From the cell containing the given text, extract its center point as [X, Y] coordinate. 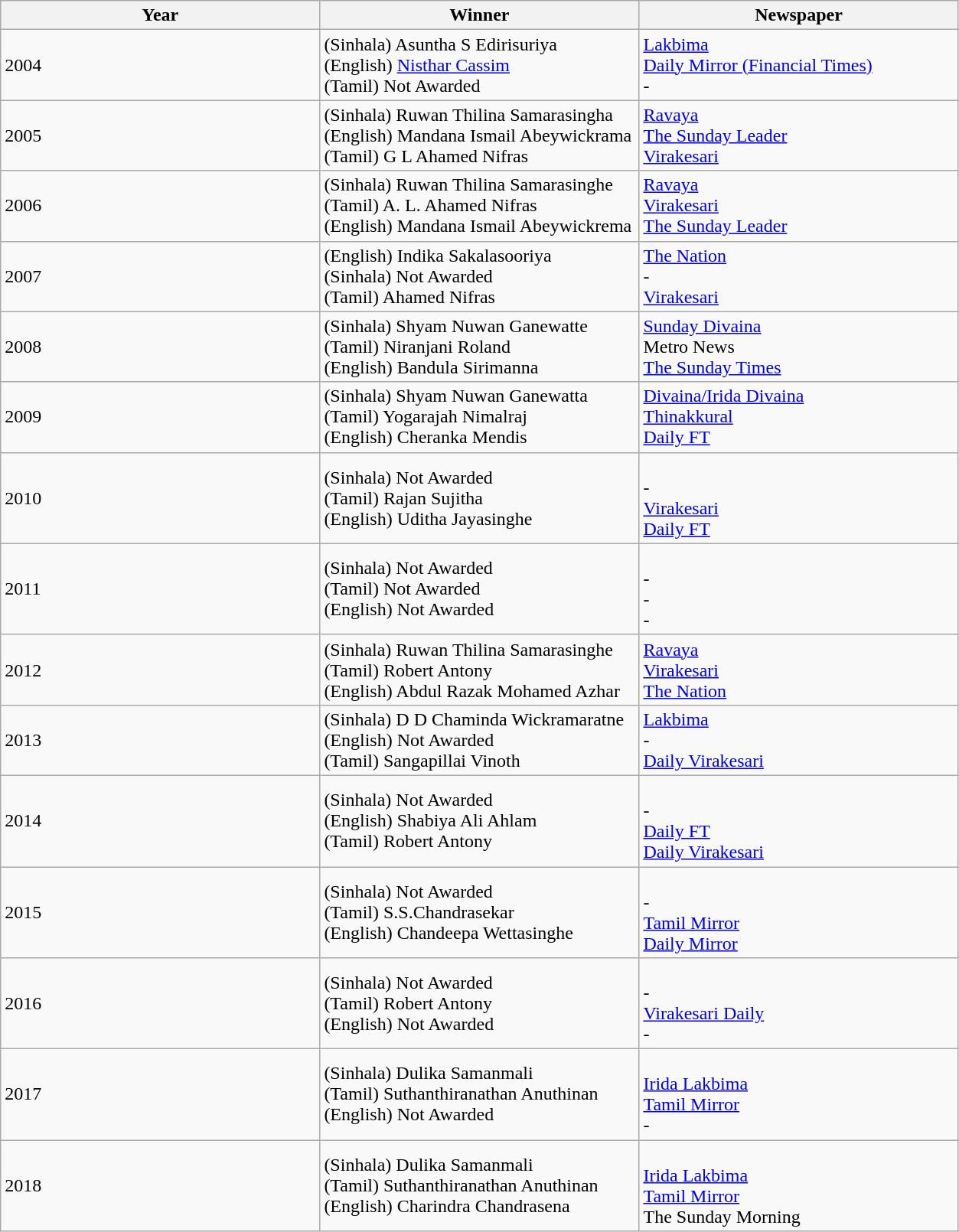
RavayaVirakesariThe Sunday Leader [799, 206]
2013 [161, 740]
-VirakesariDaily FT [799, 497]
(Sinhala) Not Awarded(Tamil) S.S.Chandrasekar(English) Chandeepa Wettasinghe [479, 912]
Newspaper [799, 15]
2009 [161, 417]
-Virakesari Daily- [799, 1004]
(Sinhala) Dulika Samanmali(Tamil) Suthanthiranathan Anuthinan(English) Not Awarded [479, 1094]
--- [799, 589]
(Sinhala) Not Awarded(Tamil) Not Awarded(English) Not Awarded [479, 589]
-Daily FTDaily Virakesari [799, 820]
(Sinhala) Shyam Nuwan Ganewatta(Tamil) Yogarajah Nimalraj(English) Cheranka Mendis [479, 417]
(Sinhala) Not Awarded(Tamil) Robert Antony(English) Not Awarded [479, 1004]
Sunday DivainaMetro NewsThe Sunday Times [799, 347]
2018 [161, 1186]
(Sinhala) Ruwan Thilina Samarasinghe(Tamil) Robert Antony(English) Abdul Razak Mohamed Azhar [479, 670]
(Sinhala) Shyam Nuwan Ganewatte(Tamil) Niranjani Roland(English) Bandula Sirimanna [479, 347]
(Sinhala) Ruwan Thilina Samarasinghe(Tamil) A. L. Ahamed Nifras(English) Mandana Ismail Abeywickrema [479, 206]
2005 [161, 135]
2012 [161, 670]
2016 [161, 1004]
Divaina/Irida DivainaThinakkuralDaily FT [799, 417]
Irida LakbimaTamil MirrorThe Sunday Morning [799, 1186]
Winner [479, 15]
2004 [161, 65]
(Sinhala) Ruwan Thilina Samarasingha(English) Mandana Ismail Abeywickrama(Tamil) G L Ahamed Nifras [479, 135]
(Sinhala) Not Awarded(English) Shabiya Ali Ahlam(Tamil) Robert Antony [479, 820]
Lakbima-Daily Virakesari [799, 740]
-Tamil MirrorDaily Mirror [799, 912]
2008 [161, 347]
2014 [161, 820]
2015 [161, 912]
RavayaThe Sunday LeaderVirakesari [799, 135]
Irida LakbimaTamil Mirror- [799, 1094]
2007 [161, 276]
The Nation-Virakesari [799, 276]
Year [161, 15]
(Sinhala) D D Chaminda Wickramaratne(English) Not Awarded(Tamil) Sangapillai Vinoth [479, 740]
(Sinhala) Not Awarded(Tamil) Rajan Sujitha(English) Uditha Jayasinghe [479, 497]
(Sinhala) Dulika Samanmali(Tamil) Suthanthiranathan Anuthinan(English) Charindra Chandrasena [479, 1186]
2010 [161, 497]
(English) Indika Sakalasooriya(Sinhala) Not Awarded(Tamil) Ahamed Nifras [479, 276]
2017 [161, 1094]
2006 [161, 206]
2011 [161, 589]
RavayaVirakesariThe Nation [799, 670]
LakbimaDaily Mirror (Financial Times)- [799, 65]
(Sinhala) Asuntha S Edirisuriya(English) Nisthar Cassim(Tamil) Not Awarded [479, 65]
